Extract the (x, y) coordinate from the center of the cell holding the provided text.  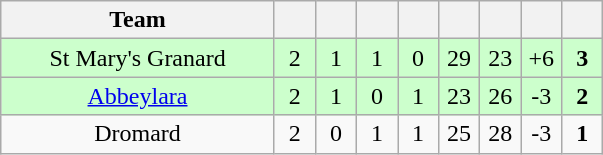
St Mary's Granard (138, 58)
29 (460, 58)
28 (500, 134)
3 (582, 58)
Dromard (138, 134)
Abbeylara (138, 96)
26 (500, 96)
+6 (542, 58)
25 (460, 134)
Team (138, 20)
